Scan for the cell matching the given text and deliver its [X, Y] coordinate at center. 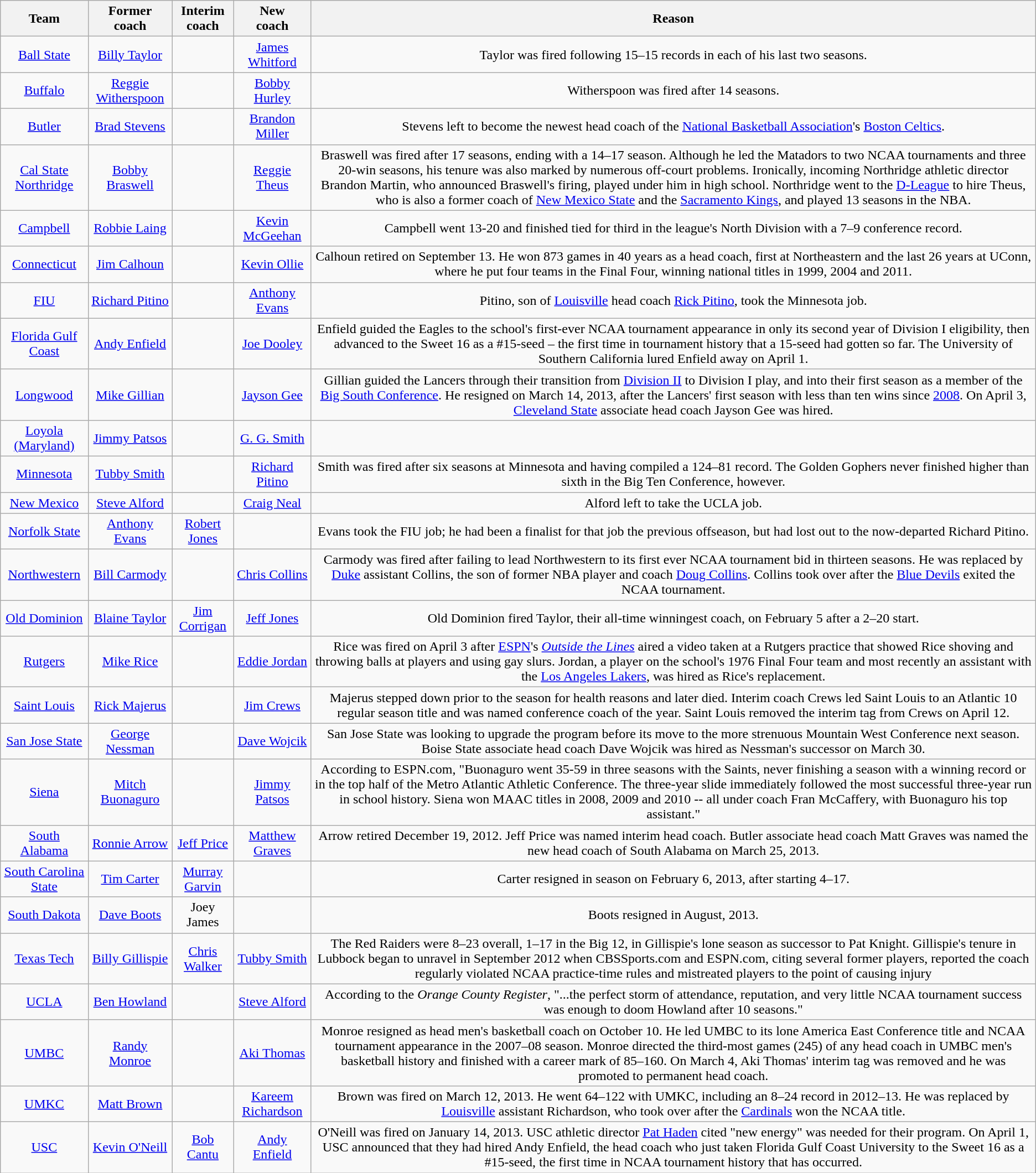
Old Dominion [44, 619]
FIU [44, 300]
Rutgers [44, 662]
Robert Jones [203, 531]
Craig Neal [272, 503]
Taylor was fired following 15–15 records in each of his last two seasons. [673, 54]
Kevin Ollie [272, 264]
Bill Carmody [130, 575]
Dave Wojcik [272, 741]
Brandon Miller [272, 126]
Joe Dooley [272, 344]
Ball State [44, 54]
Evans took the FIU job; he had been a finalist for that job the previous offseason, but had lost out to the now-departed Richard Pitino. [673, 531]
Pitino, son of Louisville head coach Rick Pitino, took the Minnesota job. [673, 300]
South Alabama [44, 843]
Carter resigned in season on February 6, 2013, after starting 4–17. [673, 879]
Aki Thomas [272, 1052]
San Jose State [44, 741]
Ronnie Arrow [130, 843]
James Whitford [272, 54]
Alford left to take the UCLA job. [673, 503]
Bob Cantu [203, 1147]
Newcoach [272, 19]
Reggie Witherspoon [130, 91]
Texas Tech [44, 958]
Randy Monroe [130, 1052]
Dave Boots [130, 915]
Jeff Jones [272, 619]
G. G. Smith [272, 438]
Jim Calhoun [130, 264]
Murray Garvin [203, 879]
Rick Majerus [130, 705]
Tim Carter [130, 879]
UCLA [44, 1001]
Matthew Graves [272, 843]
Connecticut [44, 264]
Minnesota [44, 474]
Butler [44, 126]
Cal State Northridge [44, 177]
Kevin McGeehan [272, 228]
Ben Howland [130, 1001]
South Dakota [44, 915]
Northwestern [44, 575]
Chris Collins [272, 575]
Campbell went 13-20 and finished tied for third in the league's North Division with a 7–9 conference record. [673, 228]
Old Dominion fired Taylor, their all-time winningest coach, on February 5 after a 2–20 start. [673, 619]
Team [44, 19]
USC [44, 1147]
Witherspoon was fired after 14 seasons. [673, 91]
Loyola (Maryland) [44, 438]
Kevin O'Neill [130, 1147]
New Mexico [44, 503]
Bobby Hurley [272, 91]
Stevens left to become the newest head coach of the National Basketball Association's Boston Celtics. [673, 126]
Jim Corrigan [203, 619]
Matt Brown [130, 1103]
Siena [44, 792]
Interimcoach [203, 19]
Reason [673, 19]
UMBC [44, 1052]
UMKC [44, 1103]
Billy Gillispie [130, 958]
Formercoach [130, 19]
Blaine Taylor [130, 619]
Saint Louis [44, 705]
Joey James [203, 915]
Reggie Theus [272, 177]
Bobby Braswell [130, 177]
Mike Gillian [130, 395]
Boots resigned in August, 2013. [673, 915]
Buffalo [44, 91]
Jim Crews [272, 705]
Jayson Gee [272, 395]
Campbell [44, 228]
George Nessman [130, 741]
Eddie Jordan [272, 662]
Kareem Richardson [272, 1103]
Brad Stevens [130, 126]
Billy Taylor [130, 54]
Robbie Laing [130, 228]
Longwood [44, 395]
Chris Walker [203, 958]
Mike Rice [130, 662]
South Carolina State [44, 879]
Mitch Buonaguro [130, 792]
Norfolk State [44, 531]
Florida Gulf Coast [44, 344]
Jeff Price [203, 843]
